Locate the cell with the specified text and output its (X, Y) center coordinate. 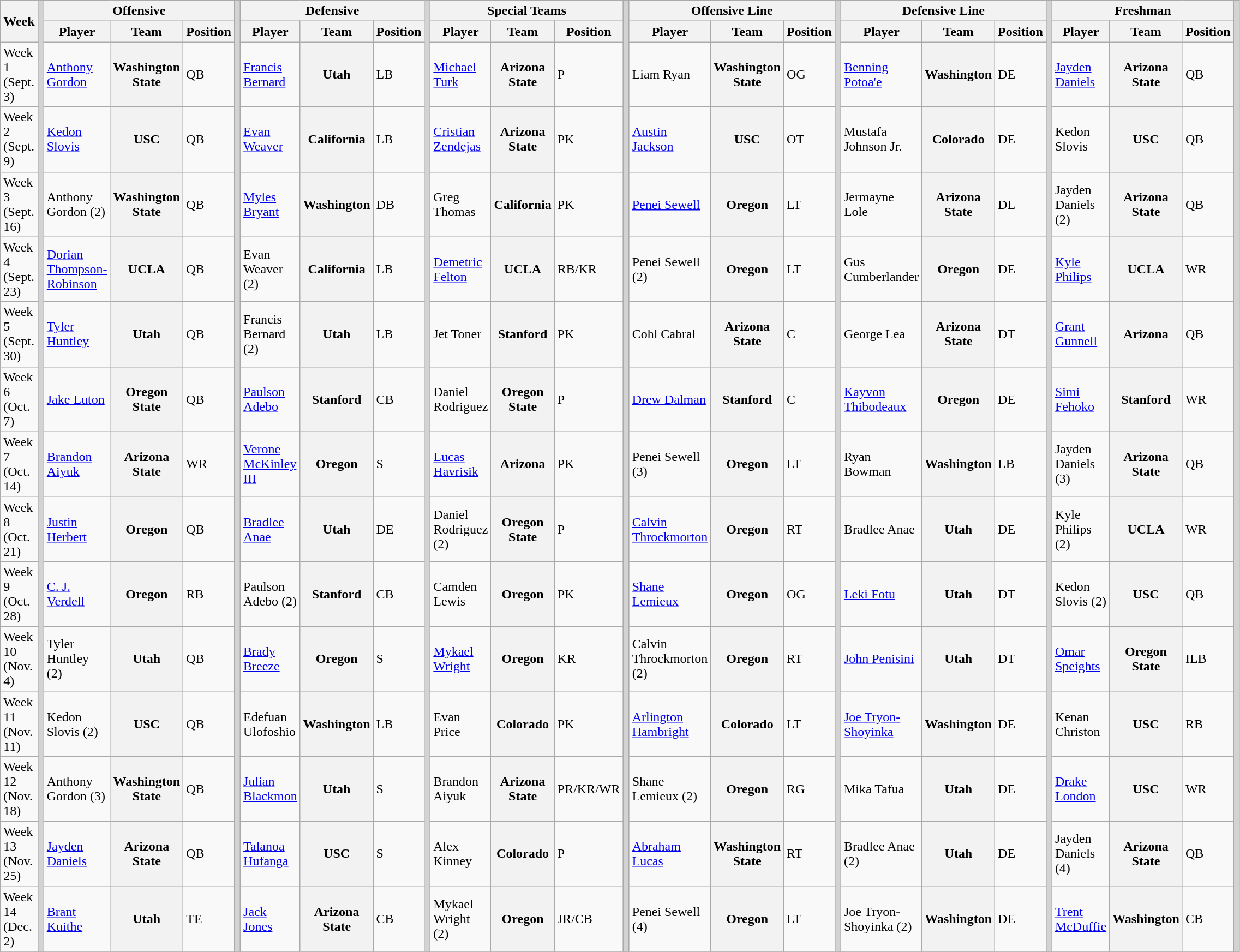
Trent McDuffie (1080, 919)
Ryan Bowman (881, 464)
Jayden Daniels (4) (1080, 854)
Myles Bryant (271, 204)
Jermayne Lole (881, 204)
Mustafa Johnson Jr. (881, 140)
Defensive Line (943, 11)
Week 10 (Nov. 4) (19, 659)
Drew Dalman (670, 399)
Benning Potoa'e (881, 74)
OT (810, 140)
Drake London (1080, 789)
DL (1021, 204)
Evan Price (460, 725)
Michael Turk (460, 74)
Week 6 (Oct. 7) (19, 399)
TE (209, 919)
Week 5 (Sept. 30) (19, 334)
Paulson Adebo (2) (271, 594)
Daniel Rodriguez (2) (460, 529)
Verone McKinley III (271, 464)
Arlington Hambright (670, 725)
Joe Tryon-Shoyinka (881, 725)
Leki Fotu (881, 594)
Omar Speights (1080, 659)
Grant Gunnell (1080, 334)
Francis Bernard (2) (271, 334)
Mika Tafua (881, 789)
Demetric Felton (460, 270)
Freshman (1142, 11)
Offensive (139, 11)
Calvin Throckmorton (670, 529)
Jayden Daniels (2) (1080, 204)
Brant Kuithe (77, 919)
Offensive Line (732, 11)
Greg Thomas (460, 204)
Kyle Philips (1080, 270)
Calvin Throckmorton (2) (670, 659)
Jayden Daniels (3) (1080, 464)
Penei Sewell (2) (670, 270)
Tyler Huntley (2) (77, 659)
Mykael Wright (460, 659)
Special Teams (527, 11)
Week 12 (Nov. 18) (19, 789)
Tyler Huntley (77, 334)
Evan Weaver (271, 140)
Week 3 (Sept. 16) (19, 204)
Justin Herbert (77, 529)
Simi Fehoko (1080, 399)
Week 13 (Nov. 25) (19, 854)
Paulson Adebo (271, 399)
Gus Cumberlander (881, 270)
Anthony Gordon (77, 74)
Week 9 (Oct. 28) (19, 594)
Week 4 (Sept. 23) (19, 270)
Shane Lemieux (2) (670, 789)
Talanoa Hufanga (271, 854)
Kayvon Thibodeaux (881, 399)
Defensive (333, 11)
George Lea (881, 334)
Week 1 (Sept. 3) (19, 74)
Camden Lewis (460, 594)
Alex Kinney (460, 854)
Cristian Zendejas (460, 140)
Anthony Gordon (3) (77, 789)
Penei Sewell (670, 204)
Cohl Cabral (670, 334)
Kenan Christon (1080, 725)
Julian Blackmon (271, 789)
Kyle Philips (2) (1080, 529)
RB/KR (589, 270)
Week 14 (Dec. 2) (19, 919)
RG (810, 789)
John Penisini (881, 659)
DB (399, 204)
Week 8 (Oct. 21) (19, 529)
KR (589, 659)
Jet Toner (460, 334)
Week 11 (Nov. 11) (19, 725)
Penei Sewell (4) (670, 919)
Week 7 (Oct. 14) (19, 464)
Anthony Gordon (2) (77, 204)
C. J. Verdell (77, 594)
Evan Weaver (2) (271, 270)
Joe Tryon-Shoyinka (2) (881, 919)
Brady Breeze (271, 659)
Penei Sewell (3) (670, 464)
Jake Luton (77, 399)
Week (19, 21)
Dorian Thompson-Robinson (77, 270)
Lucas Havrisik (460, 464)
Bradlee Anae (2) (881, 854)
Mykael Wright (2) (460, 919)
Austin Jackson (670, 140)
Abraham Lucas (670, 854)
ILB (1208, 659)
Edefuan Ulofoshio (271, 725)
Week 2 (Sept. 9) (19, 140)
Daniel Rodriguez (460, 399)
Liam Ryan (670, 74)
JR/CB (589, 919)
Francis Bernard (271, 74)
Shane Lemieux (670, 594)
PR/KR/WR (589, 789)
Jack Jones (271, 919)
